Return the (x, y) coordinate for the center point of the cell that contains the specified text.  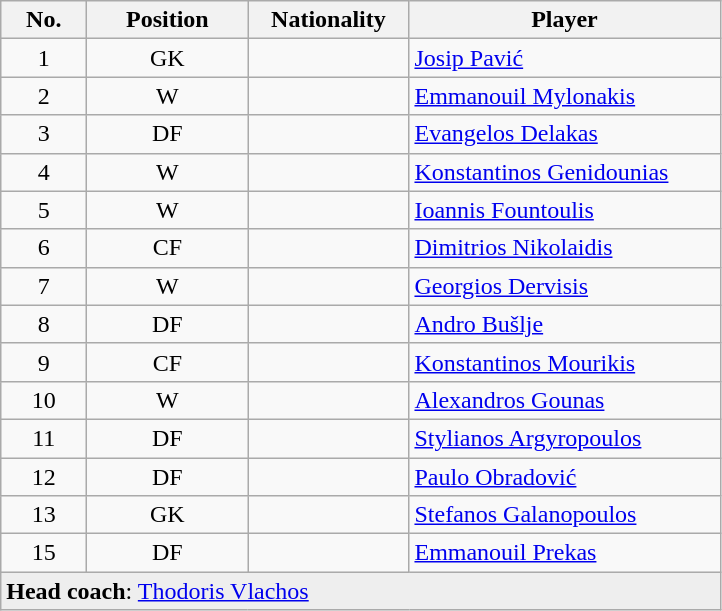
Ioannis Fountoulis (564, 210)
Josip Pavić (564, 58)
7 (44, 286)
3 (44, 134)
1 (44, 58)
No. (44, 20)
Head coach: Thodoris Vlachos (360, 591)
4 (44, 172)
10 (44, 400)
Evangelos Delakas (564, 134)
Nationality (328, 20)
11 (44, 438)
Andro Bušlje (564, 324)
13 (44, 515)
Player (564, 20)
6 (44, 248)
Georgios Dervisis (564, 286)
15 (44, 553)
Emmanouil Mylonakis (564, 96)
Stefanos Galanopoulos (564, 515)
Stylianos Argyropoulos (564, 438)
5 (44, 210)
8 (44, 324)
9 (44, 362)
12 (44, 477)
Dimitrios Nikolaidis (564, 248)
Position (168, 20)
Alexandros Gounas (564, 400)
Paulo Obradović (564, 477)
Emmanouil Prekas (564, 553)
Konstantinos Mourikis (564, 362)
2 (44, 96)
Konstantinos Genidounias (564, 172)
